For the text-containing cell, return its midpoint in [X, Y] coordinate format. 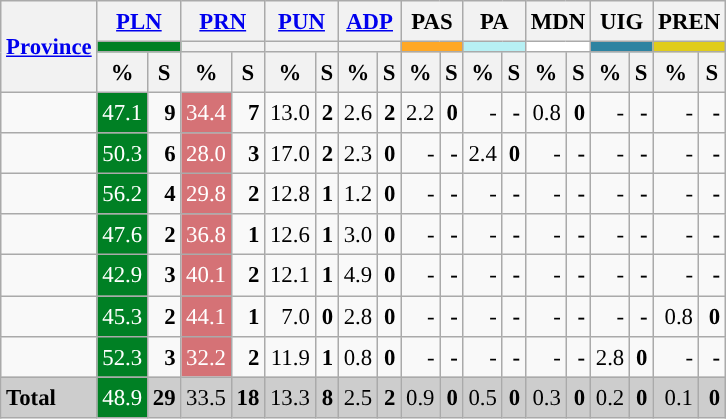
42.9 [122, 276]
56.2 [122, 194]
13.3 [290, 398]
4 [164, 194]
12.1 [290, 276]
36.8 [206, 234]
2.2 [420, 114]
13.0 [290, 114]
12.8 [290, 194]
9 [164, 114]
8 [326, 398]
2.4 [482, 154]
UIG [621, 22]
33.5 [206, 398]
PLN [139, 22]
MDN [558, 22]
0.2 [610, 398]
Total [49, 398]
40.1 [206, 276]
45.3 [122, 316]
32.2 [206, 356]
47.1 [122, 114]
PREN [690, 22]
PAS [432, 22]
ADP [369, 22]
4.9 [358, 276]
29.8 [206, 194]
47.6 [122, 234]
PUN [302, 22]
1.2 [358, 194]
34.4 [206, 114]
7.0 [290, 316]
28.0 [206, 154]
0.3 [546, 398]
6 [164, 154]
12.6 [290, 234]
0.1 [676, 398]
3.0 [358, 234]
PRN [223, 22]
18 [248, 398]
2.3 [358, 154]
29 [164, 398]
17.0 [290, 154]
2.6 [358, 114]
50.3 [122, 154]
11.9 [290, 356]
48.9 [122, 398]
7 [248, 114]
PA [494, 22]
0.9 [420, 398]
52.3 [122, 356]
0.5 [482, 398]
44.1 [206, 316]
2.5 [358, 398]
Province [49, 47]
